Detect which cell encompasses the target text, then output its (X, Y) center coordinate. 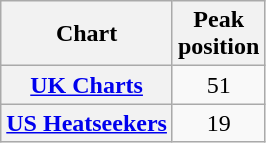
UK Charts (87, 85)
US Heatseekers (87, 123)
Peakposition (218, 34)
Chart (87, 34)
51 (218, 85)
19 (218, 123)
